Return the (x, y) coordinate for the center point of the cell that contains the specified text.  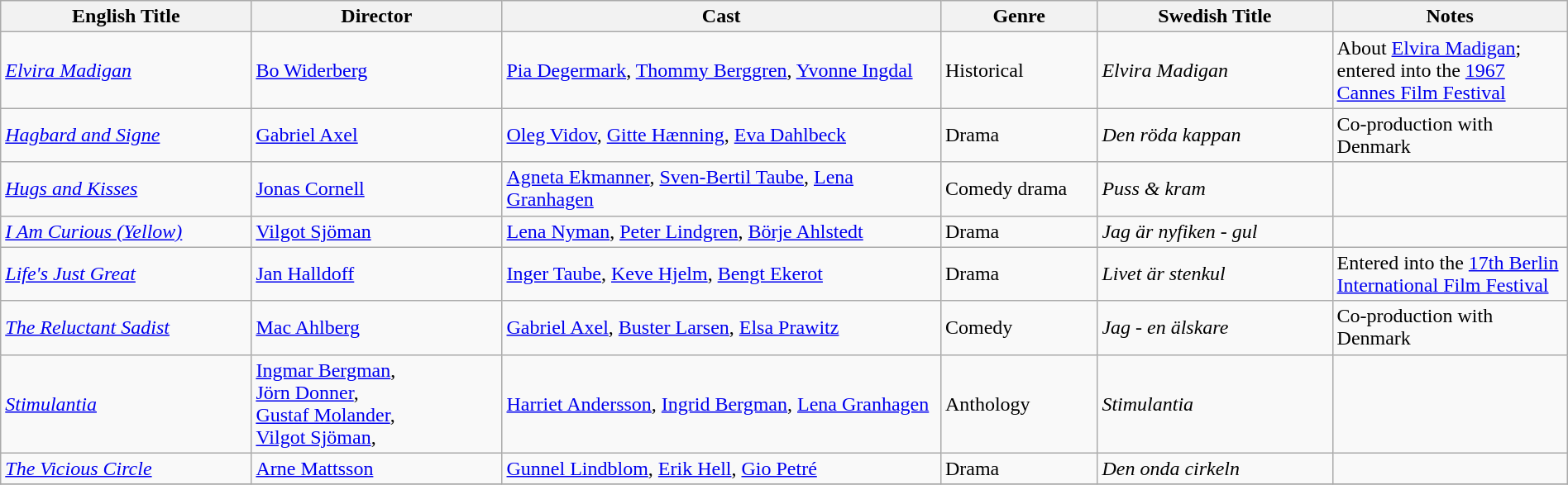
Mac Ahlberg (377, 327)
Director (377, 17)
Swedish Title (1215, 17)
Jonas Cornell (377, 188)
The Vicious Circle (126, 468)
Life's Just Great (126, 274)
Puss & kram (1215, 188)
Bo Widerberg (377, 70)
Den onda cirkeln (1215, 468)
Gabriel Axel (377, 136)
Den röda kappan (1215, 136)
Pia Degermark, Thommy Berggren, Yvonne Ingdal (721, 70)
Anthology (1019, 403)
Hagbard and Signe (126, 136)
Jan Halldoff (377, 274)
About Elvira Madigan; entered into the 1967 Cannes Film Festival (1450, 70)
Hugs and Kisses (126, 188)
Arne Mattsson (377, 468)
Agneta Ekmanner, Sven-Bertil Taube, Lena Granhagen (721, 188)
Inger Taube, Keve Hjelm, Bengt Ekerot (721, 274)
Oleg Vidov, Gitte Hænning, Eva Dahlbeck (721, 136)
Genre (1019, 17)
Harriet Andersson, Ingrid Bergman, Lena Granhagen (721, 403)
Livet är stenkul (1215, 274)
Historical (1019, 70)
English Title (126, 17)
Comedy (1019, 327)
Gunnel Lindblom, Erik Hell, Gio Petré (721, 468)
Jag - en älskare (1215, 327)
Lena Nyman, Peter Lindgren, Börje Ahlstedt (721, 231)
The Reluctant Sadist (126, 327)
Vilgot Sjöman (377, 231)
Ingmar Bergman,Jörn Donner,Gustaf Molander,Vilgot Sjöman, (377, 403)
Cast (721, 17)
Gabriel Axel, Buster Larsen, Elsa Prawitz (721, 327)
I Am Curious (Yellow) (126, 231)
Entered into the 17th Berlin International Film Festival (1450, 274)
Notes (1450, 17)
Comedy drama (1019, 188)
Jag är nyfiken - gul (1215, 231)
